Determine the (X, Y) coordinate at the center of the cell enclosing the given text.  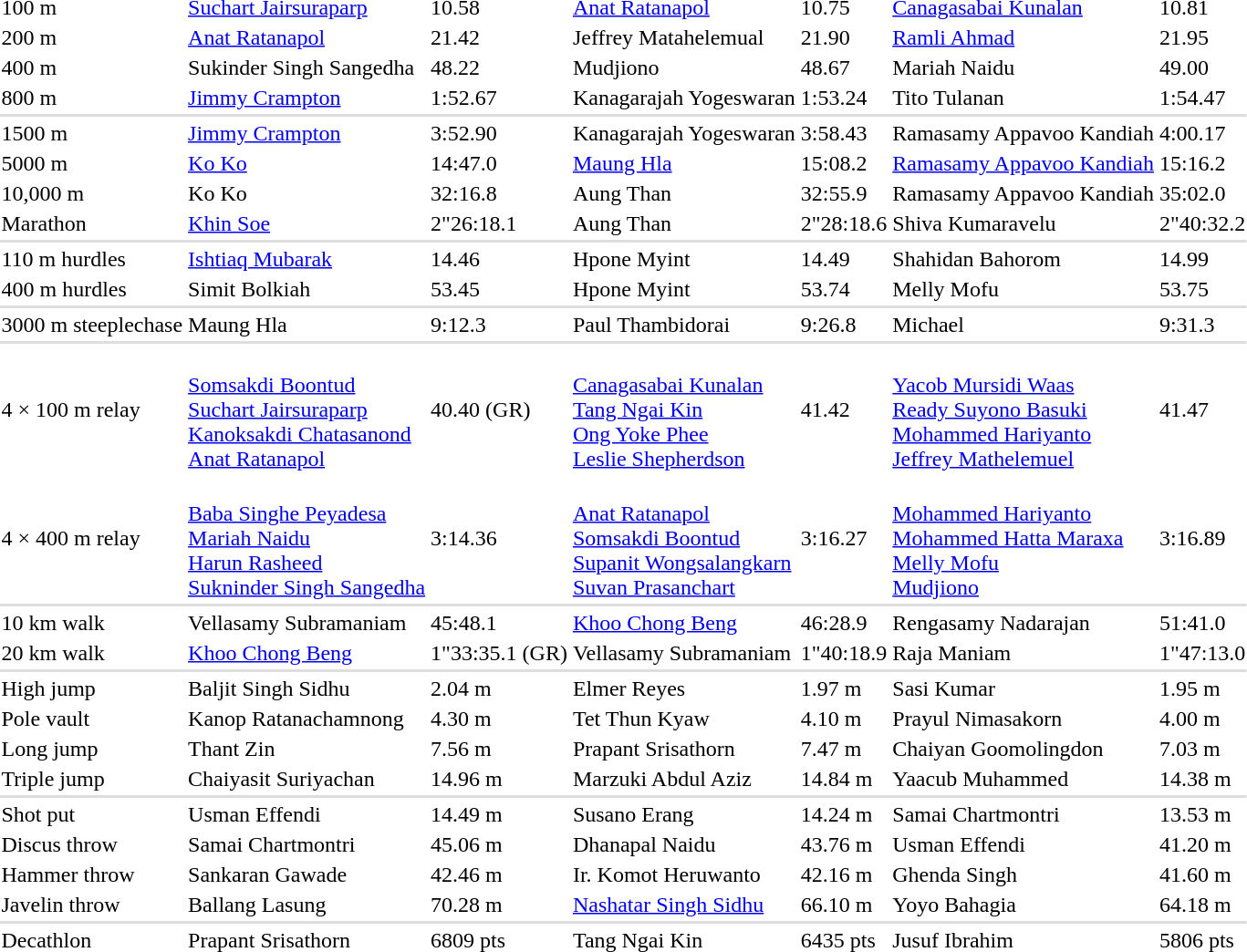
Tet Thun Kyaw (684, 719)
Marathon (92, 223)
7.03 m (1202, 749)
4 × 100 m relay (92, 409)
14.24 m (843, 814)
Ir. Komot Heruwanto (684, 874)
Thant Zin (307, 749)
Shiva Kumaravelu (1024, 223)
Sasi Kumar (1024, 688)
10,000 m (92, 193)
Sukinder Singh Sangedha (307, 67)
14.46 (500, 259)
Kanop Ratanachamnong (307, 719)
21.42 (500, 37)
1"33:35.1 (GR) (500, 653)
110 m hurdles (92, 259)
Shot put (92, 814)
21.90 (843, 37)
7.47 m (843, 749)
Sankaran Gawade (307, 874)
Prayul Nimasakorn (1024, 719)
Melly Mofu (1024, 289)
Ballang Lasung (307, 905)
Discus throw (92, 844)
1.97 m (843, 688)
Yoyo Bahagia (1024, 905)
3:58.43 (843, 133)
Baba Singhe PeyadesaMariah NaiduHarun RasheedSukninder Singh Sangedha (307, 538)
Dhanapal Naidu (684, 844)
Triple jump (92, 779)
Canagasabai KunalanTang Ngai KinOng Yoke PheeLeslie Shepherdson (684, 409)
41.60 m (1202, 874)
14.49 (843, 259)
Tito Tulanan (1024, 98)
53.45 (500, 289)
1.95 m (1202, 688)
1:54.47 (1202, 98)
1"40:18.9 (843, 653)
Shahidan Bahorom (1024, 259)
3:16.27 (843, 538)
2"26:18.1 (500, 223)
21.95 (1202, 37)
Elmer Reyes (684, 688)
Ghenda Singh (1024, 874)
15:16.2 (1202, 163)
66.10 m (843, 905)
10 km walk (92, 623)
Anat Ratanapol (307, 37)
45:48.1 (500, 623)
14.96 m (500, 779)
200 m (92, 37)
Chaiyan Goomolingdon (1024, 749)
41.42 (843, 409)
3:16.89 (1202, 538)
High jump (92, 688)
14.99 (1202, 259)
51:41.0 (1202, 623)
400 m hurdles (92, 289)
Long jump (92, 749)
41.47 (1202, 409)
42.16 m (843, 874)
53.75 (1202, 289)
Yacob Mursidi WaasReady Suyono BasukiMohammed HariyantoJeffrey Mathelemuel (1024, 409)
4.10 m (843, 719)
400 m (92, 67)
4:00.17 (1202, 133)
Marzuki Abdul Aziz (684, 779)
1500 m (92, 133)
Khin Soe (307, 223)
Jeffrey Matahelemual (684, 37)
9:12.3 (500, 325)
42.46 m (500, 874)
14.49 m (500, 814)
Mudjiono (684, 67)
64.18 m (1202, 905)
46:28.9 (843, 623)
3:52.90 (500, 133)
Simit Bolkiah (307, 289)
41.20 m (1202, 844)
4.00 m (1202, 719)
2"40:32.2 (1202, 223)
15:08.2 (843, 163)
32:16.8 (500, 193)
14:47.0 (500, 163)
3:14.36 (500, 538)
13.53 m (1202, 814)
14.84 m (843, 779)
Mohammed HariyantoMohammed Hatta MaraxaMelly MofuMudjiono (1024, 538)
Chaiyasit Suriyachan (307, 779)
Somsakdi BoontudSuchart JairsuraparpKanoksakdi ChatasanondAnat Ratanapol (307, 409)
Raja Maniam (1024, 653)
45.06 m (500, 844)
Mariah Naidu (1024, 67)
2"28:18.6 (843, 223)
Rengasamy Nadarajan (1024, 623)
2.04 m (500, 688)
7.56 m (500, 749)
3000 m steeplechase (92, 325)
70.28 m (500, 905)
43.76 m (843, 844)
35:02.0 (1202, 193)
Yaacub Muhammed (1024, 779)
53.74 (843, 289)
14.38 m (1202, 779)
Anat RatanapolSomsakdi BoontudSupanit WongsalangkarnSuvan Prasanchart (684, 538)
9:31.3 (1202, 325)
49.00 (1202, 67)
Michael (1024, 325)
Ramli Ahmad (1024, 37)
40.40 (GR) (500, 409)
Hammer throw (92, 874)
Javelin throw (92, 905)
4 × 400 m relay (92, 538)
Baljit Singh Sidhu (307, 688)
32:55.9 (843, 193)
48.22 (500, 67)
Prapant Srisathorn (684, 749)
9:26.8 (843, 325)
1"47:13.0 (1202, 653)
Susano Erang (684, 814)
48.67 (843, 67)
1:52.67 (500, 98)
Nashatar Singh Sidhu (684, 905)
Pole vault (92, 719)
Paul Thambidorai (684, 325)
5000 m (92, 163)
20 km walk (92, 653)
800 m (92, 98)
Ishtiaq Mubarak (307, 259)
4.30 m (500, 719)
1:53.24 (843, 98)
